Identify which cell holds the provided text, then report its (X, Y) central coordinate. 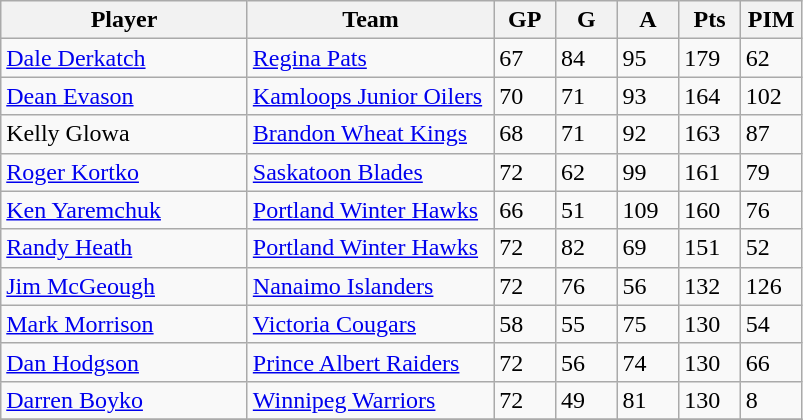
58 (525, 324)
Prince Albert Raiders (370, 362)
69 (648, 248)
Pts (710, 20)
68 (525, 134)
Victoria Cougars (370, 324)
81 (648, 400)
PIM (771, 20)
52 (771, 248)
55 (586, 324)
67 (525, 58)
49 (586, 400)
Winnipeg Warriors (370, 400)
179 (710, 58)
Nanaimo Islanders (370, 286)
84 (586, 58)
163 (710, 134)
Roger Kortko (124, 172)
Player (124, 20)
Regina Pats (370, 58)
164 (710, 96)
Saskatoon Blades (370, 172)
160 (710, 210)
109 (648, 210)
Kelly Glowa (124, 134)
151 (710, 248)
Darren Boyko (124, 400)
95 (648, 58)
75 (648, 324)
79 (771, 172)
102 (771, 96)
54 (771, 324)
Mark Morrison (124, 324)
Dean Evason (124, 96)
70 (525, 96)
74 (648, 362)
92 (648, 134)
132 (710, 286)
82 (586, 248)
87 (771, 134)
GP (525, 20)
Dan Hodgson (124, 362)
Ken Yaremchuk (124, 210)
161 (710, 172)
Brandon Wheat Kings (370, 134)
99 (648, 172)
Team (370, 20)
A (648, 20)
8 (771, 400)
93 (648, 96)
51 (586, 210)
Jim McGeough (124, 286)
126 (771, 286)
Kamloops Junior Oilers (370, 96)
Dale Derkatch (124, 58)
G (586, 20)
Randy Heath (124, 248)
